Search for the cell housing the specified text and yield its (x, y) center coordinate. 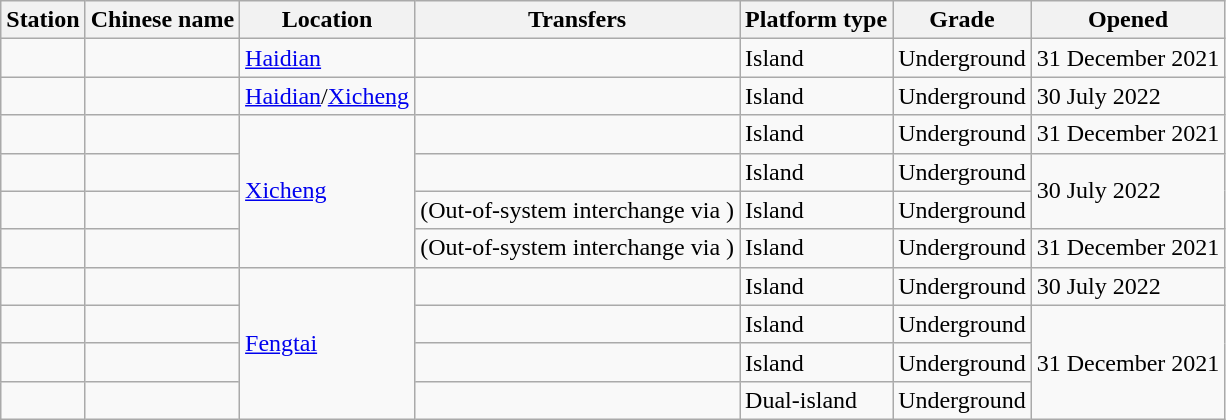
Chinese name (162, 20)
Dual-island (816, 400)
Xicheng (328, 191)
Station (43, 20)
Haidian (328, 58)
Haidian/Xicheng (328, 96)
Grade (962, 20)
Opened (1128, 20)
Location (328, 20)
Platform type (816, 20)
Fengtai (328, 343)
Transfers (578, 20)
